Locate the cell with the specified text and output its (X, Y) center coordinate. 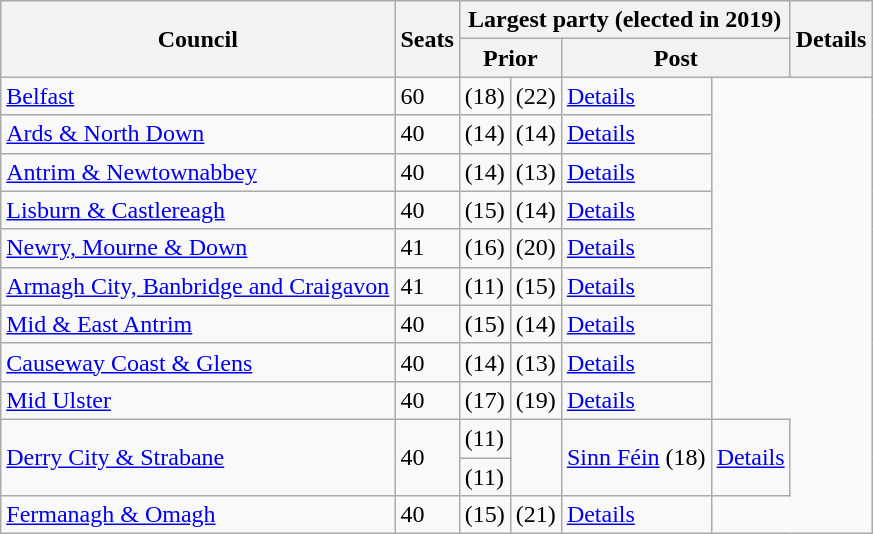
Antrim & Newtownabbey (198, 172)
Belfast (198, 96)
(20) (536, 248)
Post (676, 58)
Fermanagh & Omagh (198, 515)
Armagh City, Banbridge and Craigavon (198, 286)
(21) (536, 515)
Mid & East Antrim (198, 324)
Mid Ulster (198, 400)
Newry, Mourne & Down (198, 248)
(16) (484, 248)
Seats (427, 39)
Largest party (elected in 2019) (624, 20)
(19) (536, 400)
60 (427, 96)
Sinn Féin (18) (636, 457)
Ards & North Down (198, 134)
(17) (484, 400)
Lisburn & Castlereagh (198, 210)
Prior (510, 58)
(18) (484, 96)
Causeway Coast & Glens (198, 362)
(22) (536, 96)
Council (198, 39)
Derry City & Strabane (198, 457)
